For the text-containing cell, return its midpoint in [X, Y] coordinate format. 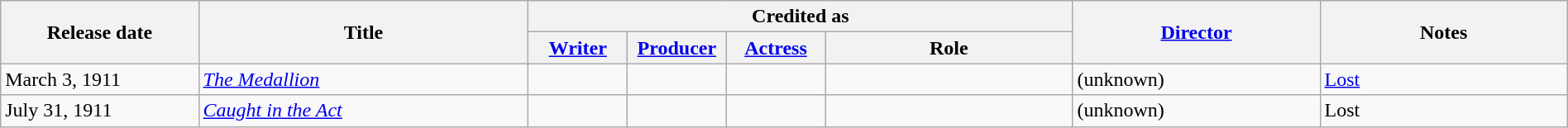
Release date [99, 32]
Actress [776, 48]
July 31, 1911 [99, 111]
Credited as [801, 17]
Notes [1444, 32]
Role [949, 48]
Title [364, 32]
Producer [677, 48]
Caught in the Act [364, 111]
Writer [578, 48]
March 3, 1911 [99, 79]
The Medallion [364, 79]
Director [1196, 32]
